Return the (x, y) coordinate for the center point of the cell that contains the specified text.  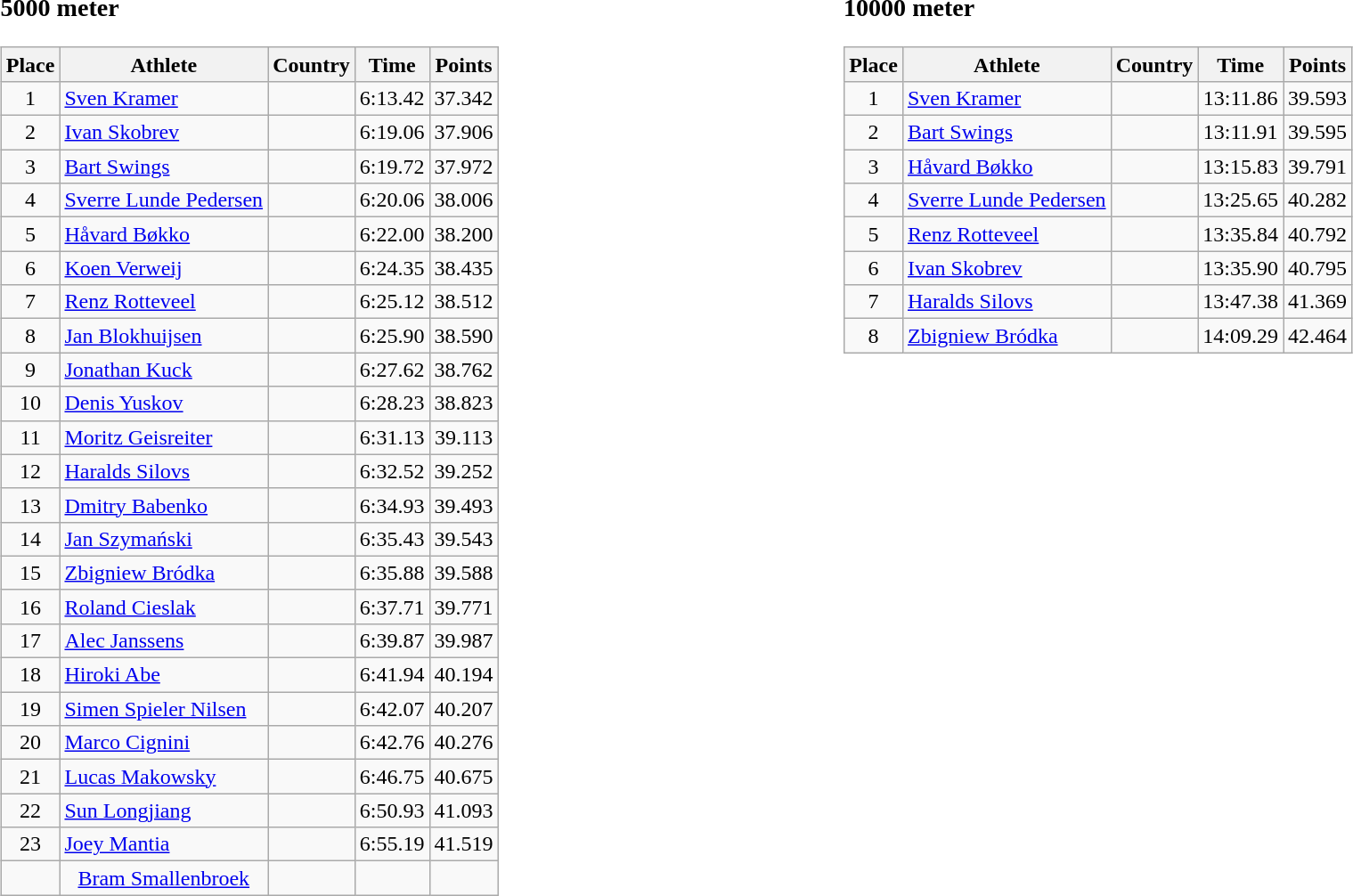
Jonathan Kuck (164, 370)
Lucas Makowsky (164, 777)
39.113 (463, 437)
13:11.86 (1241, 98)
6:35.43 (392, 539)
6:55.19 (392, 844)
40.795 (1318, 268)
Hiroki Abe (164, 675)
6:25.90 (392, 336)
Bram Smallenbroek (164, 878)
10 (30, 403)
6:32.52 (392, 471)
Jan Szymański (164, 539)
16 (30, 607)
23 (30, 844)
6:19.06 (392, 133)
6:31.13 (392, 437)
37.342 (463, 98)
6:27.62 (392, 370)
Sun Longjiang (164, 810)
40.792 (1318, 234)
39.595 (1318, 133)
6:46.75 (392, 777)
41.369 (1318, 302)
14:09.29 (1241, 336)
38.762 (463, 370)
38.435 (463, 268)
22 (30, 810)
9 (30, 370)
40.194 (463, 675)
13:35.84 (1241, 234)
6:28.23 (392, 403)
41.093 (463, 810)
40.675 (463, 777)
Marco Cignini (164, 743)
6:41.94 (392, 675)
Moritz Geisreiter (164, 437)
Dmitry Babenko (164, 505)
38.512 (463, 302)
40.207 (463, 709)
14 (30, 539)
38.823 (463, 403)
6:25.12 (392, 302)
38.006 (463, 200)
6:42.76 (392, 743)
18 (30, 675)
39.593 (1318, 98)
13:15.83 (1241, 167)
Joey Mantia (164, 844)
13 (30, 505)
Alec Janssens (164, 640)
15 (30, 573)
39.588 (463, 573)
39.493 (463, 505)
6:20.06 (392, 200)
20 (30, 743)
Koen Verweij (164, 268)
13:47.38 (1241, 302)
Simen Spieler Nilsen (164, 709)
6:19.72 (392, 167)
13:11.91 (1241, 133)
Roland Cieslak (164, 607)
39.771 (463, 607)
6:37.71 (392, 607)
Jan Blokhuijsen (164, 336)
37.906 (463, 133)
19 (30, 709)
6:39.87 (392, 640)
17 (30, 640)
6:42.07 (392, 709)
40.276 (463, 743)
39.987 (463, 640)
38.590 (463, 336)
6:22.00 (392, 234)
39.252 (463, 471)
13:35.90 (1241, 268)
11 (30, 437)
21 (30, 777)
6:24.35 (392, 268)
37.972 (463, 167)
12 (30, 471)
39.543 (463, 539)
38.200 (463, 234)
40.282 (1318, 200)
39.791 (1318, 167)
13:25.65 (1241, 200)
Denis Yuskov (164, 403)
6:13.42 (392, 98)
6:35.88 (392, 573)
6:34.93 (392, 505)
42.464 (1318, 336)
6:50.93 (392, 810)
41.519 (463, 844)
